For the text-containing cell, return its midpoint in [x, y] coordinate format. 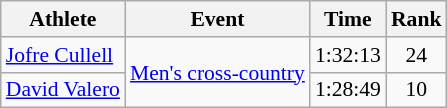
1:32:13 [348, 55]
Rank [416, 19]
Men's cross-country [218, 72]
Jofre Cullell [63, 55]
1:28:49 [348, 90]
David Valero [63, 90]
10 [416, 90]
24 [416, 55]
Athlete [63, 19]
Time [348, 19]
Event [218, 19]
